Provide the [X, Y] coordinate of the cell's center where the given text is located.  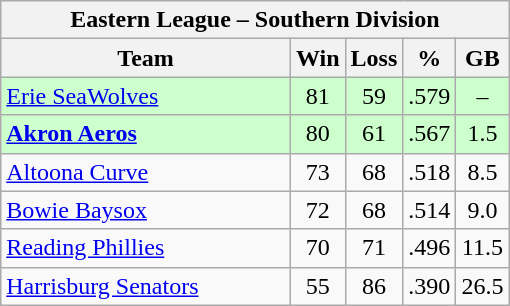
.567 [430, 134]
1.5 [482, 134]
.518 [430, 172]
55 [318, 286]
26.5 [482, 286]
80 [318, 134]
59 [374, 96]
Altoona Curve [146, 172]
Loss [374, 58]
Eastern League – Southern Division [255, 20]
.390 [430, 286]
Akron Aeros [146, 134]
Bowie Baysox [146, 210]
Team [146, 58]
Reading Phillies [146, 248]
Win [318, 58]
71 [374, 248]
Erie SeaWolves [146, 96]
61 [374, 134]
72 [318, 210]
8.5 [482, 172]
Harrisburg Senators [146, 286]
73 [318, 172]
% [430, 58]
70 [318, 248]
– [482, 96]
GB [482, 58]
9.0 [482, 210]
.579 [430, 96]
.514 [430, 210]
81 [318, 96]
.496 [430, 248]
11.5 [482, 248]
86 [374, 286]
